Search for the cell housing the specified text and yield its (x, y) center coordinate. 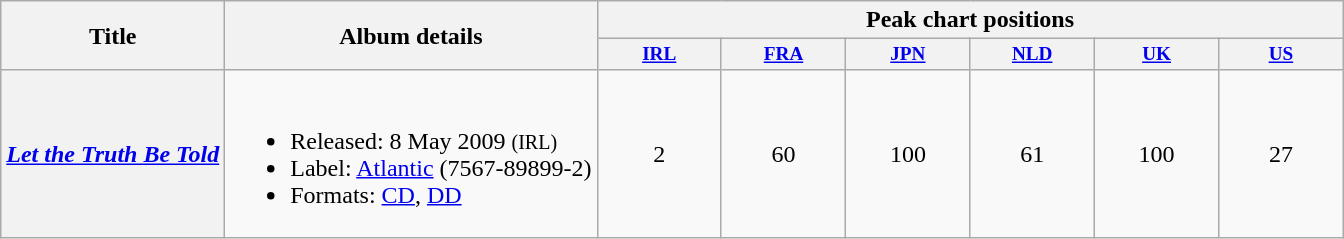
IRL (659, 55)
NLD (1032, 55)
61 (1032, 154)
JPN (908, 55)
27 (1281, 154)
Album details (411, 36)
60 (783, 154)
Peak chart positions (970, 20)
UK (1156, 55)
2 (659, 154)
Released: 8 May 2009 (IRL)Label: Atlantic (7567-89899-2)Formats: CD, DD (411, 154)
US (1281, 55)
Let the Truth Be Told (113, 154)
Title (113, 36)
FRA (783, 55)
